Provide the [x, y] coordinate of the cell's center where the given text is located.  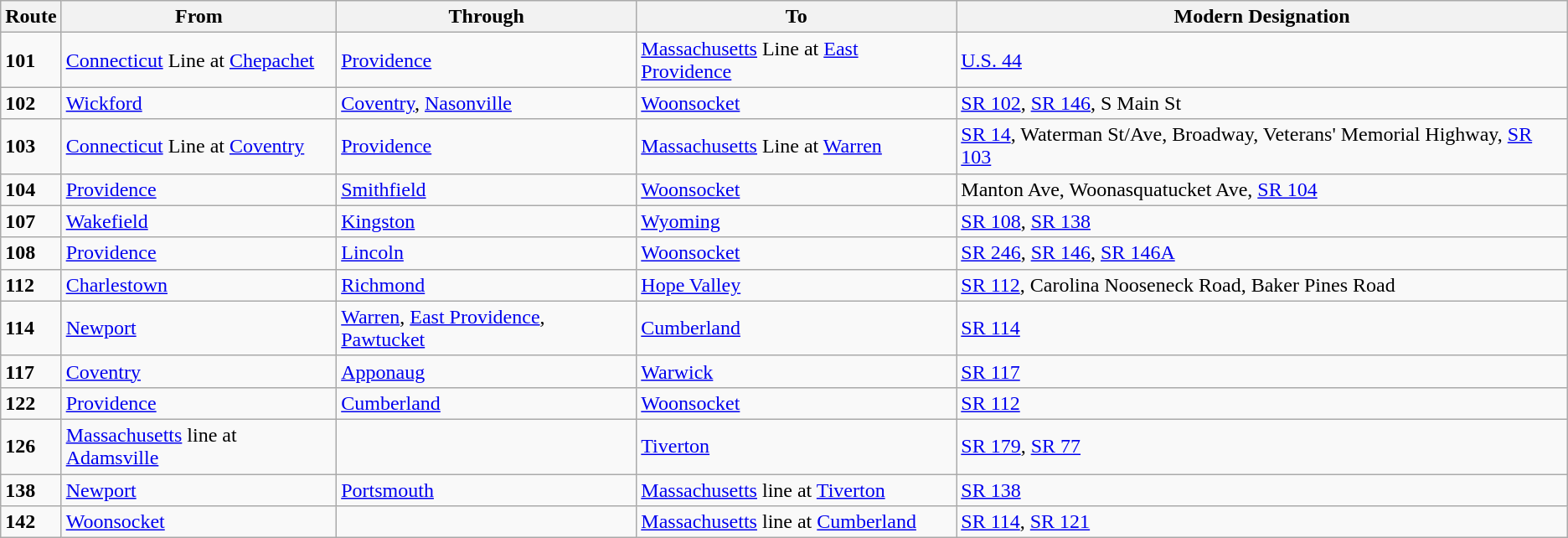
117 [31, 371]
SR 114, SR 121 [1261, 522]
107 [31, 221]
Tiverton [797, 446]
Coventry, Nasonville [487, 103]
Lincoln [487, 253]
Hope Valley [797, 285]
Apponaug [487, 371]
108 [31, 253]
Wyoming [797, 221]
Through [487, 17]
Massachusetts Line at Warren [797, 146]
SR 112 [1261, 403]
103 [31, 146]
SR 14, Waterman St/Ave, Broadway, Veterans' Memorial Highway, SR 103 [1261, 146]
102 [31, 103]
Smithfield [487, 189]
SR 246, SR 146, SR 146A [1261, 253]
Wickford [199, 103]
Connecticut Line at Chepachet [199, 60]
To [797, 17]
Massachusetts line at Adamsville [199, 446]
112 [31, 285]
SR 108, SR 138 [1261, 221]
142 [31, 522]
Warren, East Providence, Pawtucket [487, 328]
Modern Designation [1261, 17]
SR 102, SR 146, S Main St [1261, 103]
SR 114 [1261, 328]
U.S. 44 [1261, 60]
138 [31, 490]
Charlestown [199, 285]
Manton Ave, Woonasquatucket Ave, SR 104 [1261, 189]
Connecticut Line at Coventry [199, 146]
Wakefield [199, 221]
Massachusetts Line at East Providence [797, 60]
From [199, 17]
Coventry [199, 371]
SR 138 [1261, 490]
114 [31, 328]
SR 112, Carolina Nooseneck Road, Baker Pines Road [1261, 285]
SR 117 [1261, 371]
101 [31, 60]
Massachusetts line at Cumberland [797, 522]
104 [31, 189]
SR 179, SR 77 [1261, 446]
122 [31, 403]
Massachusetts line at Tiverton [797, 490]
Richmond [487, 285]
Kingston [487, 221]
126 [31, 446]
Route [31, 17]
Warwick [797, 371]
Portsmouth [487, 490]
